Find where the given text appears and provide that cell's center as [x, y] coordinate. 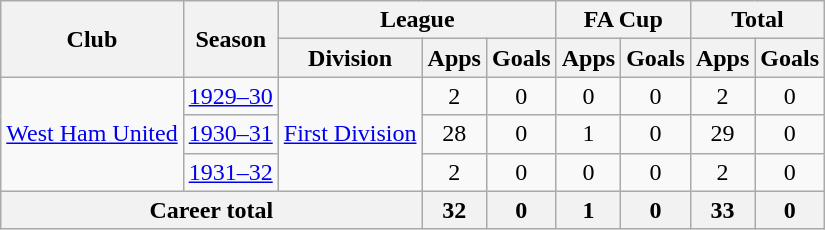
FA Cup [623, 20]
32 [454, 210]
Club [92, 39]
League [417, 20]
33 [722, 210]
Season [230, 39]
1930–31 [230, 134]
1929–30 [230, 96]
Total [757, 20]
First Division [350, 134]
28 [454, 134]
West Ham United [92, 134]
1931–32 [230, 172]
Division [350, 58]
Career total [212, 210]
29 [722, 134]
